Return [X, Y] of the center of cell containing provided text 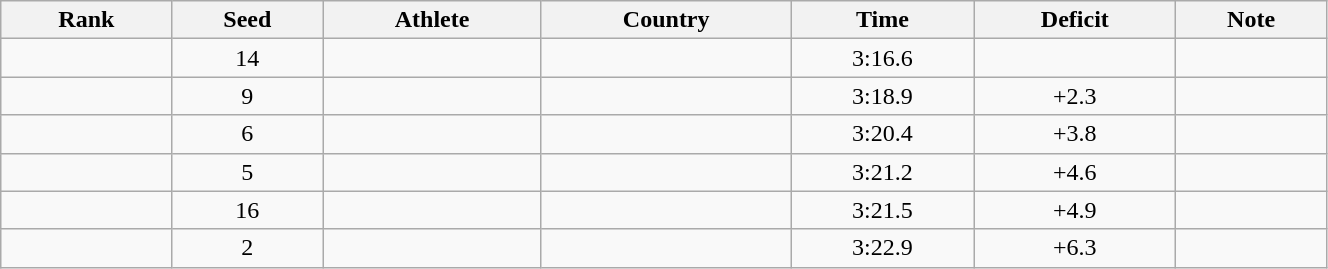
Time [882, 20]
3:20.4 [882, 134]
3:18.9 [882, 96]
6 [248, 134]
16 [248, 210]
3:21.2 [882, 172]
Athlete [432, 20]
Deficit [1075, 20]
Seed [248, 20]
3:22.9 [882, 248]
+3.8 [1075, 134]
+6.3 [1075, 248]
Rank [86, 20]
3:21.5 [882, 210]
2 [248, 248]
14 [248, 58]
Note [1252, 20]
Country [666, 20]
+2.3 [1075, 96]
9 [248, 96]
3:16.6 [882, 58]
5 [248, 172]
+4.6 [1075, 172]
+4.9 [1075, 210]
